Return the (x, y) coordinate for the center point of the cell that contains the specified text.  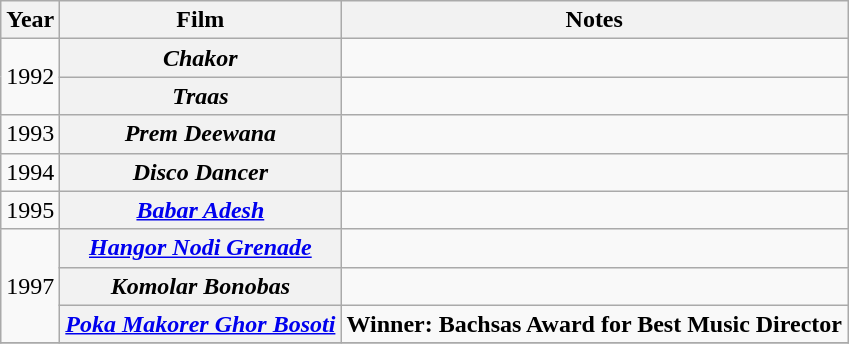
Disco Dancer (200, 172)
Chakor (200, 58)
Prem Deewana (200, 134)
Winner: Bachsas Award for Best Music Director (594, 324)
Komolar Bonobas (200, 286)
Traas (200, 96)
Film (200, 20)
1992 (30, 77)
1994 (30, 172)
Babar Adesh (200, 210)
1993 (30, 134)
1995 (30, 210)
Hangor Nodi Grenade (200, 248)
Notes (594, 20)
1997 (30, 286)
Year (30, 20)
Poka Makorer Ghor Bosoti (200, 324)
